Extract the (x, y) coordinate from the center of the cell holding the provided text.  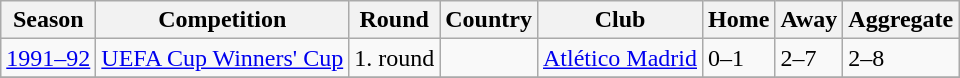
0–1 (739, 58)
1. round (394, 58)
Competition (222, 20)
Away (809, 20)
2–8 (901, 58)
Season (48, 20)
Country (489, 20)
Aggregate (901, 20)
Home (739, 20)
Round (394, 20)
1991–92 (48, 58)
UEFA Cup Winners' Cup (222, 58)
Club (620, 20)
2–7 (809, 58)
Atlético Madrid (620, 58)
